For the text-containing cell, return its midpoint in [x, y] coordinate format. 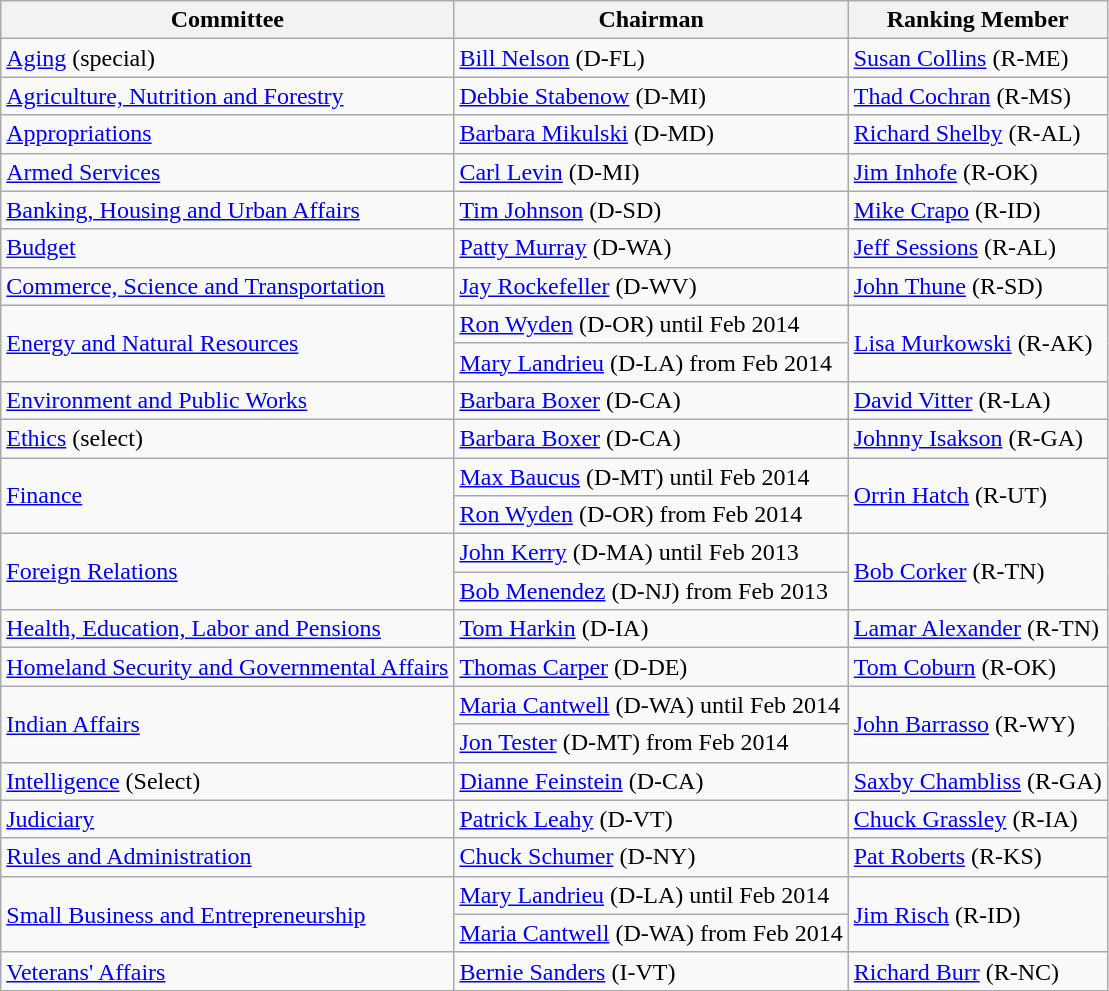
Energy and Natural Resources [228, 343]
Health, Education, Labor and Pensions [228, 629]
Jeff Sessions (R-AL) [978, 248]
Maria Cantwell (D-WA) from Feb 2014 [651, 933]
Jim Risch (R-ID) [978, 914]
Johnny Isakson (R-GA) [978, 438]
Lisa Murkowski (R-AK) [978, 343]
Committee [228, 20]
Banking, Housing and Urban Affairs [228, 210]
Maria Cantwell (D-WA) until Feb 2014 [651, 705]
Chairman [651, 20]
John Thune (R-SD) [978, 286]
Chuck Grassley (R-IA) [978, 819]
Foreign Relations [228, 572]
Mary Landrieu (D-LA) from Feb 2014 [651, 362]
Ranking Member [978, 20]
Agriculture, Nutrition and Forestry [228, 96]
Dianne Feinstein (D-CA) [651, 781]
Tom Coburn (R-OK) [978, 667]
Orrin Hatch (R-UT) [978, 496]
Pat Roberts (R-KS) [978, 857]
Thomas Carper (D-DE) [651, 667]
Ethics (select) [228, 438]
Tom Harkin (D-IA) [651, 629]
Veterans' Affairs [228, 971]
Aging (special) [228, 58]
Environment and Public Works [228, 400]
Tim Johnson (D-SD) [651, 210]
Barbara Mikulski (D-MD) [651, 134]
Commerce, Science and Transportation [228, 286]
Mary Landrieu (D-LA) until Feb 2014 [651, 895]
Max Baucus (D-MT) until Feb 2014 [651, 477]
Bob Corker (R-TN) [978, 572]
Richard Burr (R-NC) [978, 971]
Budget [228, 248]
Bernie Sanders (I-VT) [651, 971]
Patty Murray (D-WA) [651, 248]
Debbie Stabenow (D-MI) [651, 96]
Carl Levin (D-MI) [651, 172]
Intelligence (Select) [228, 781]
John Kerry (D-MA) until Feb 2013 [651, 553]
John Barrasso (R-WY) [978, 724]
Richard Shelby (R-AL) [978, 134]
Indian Affairs [228, 724]
Saxby Chambliss (R-GA) [978, 781]
Jim Inhofe (R-OK) [978, 172]
Jon Tester (D-MT) from Feb 2014 [651, 743]
Bob Menendez (D-NJ) from Feb 2013 [651, 591]
Lamar Alexander (R-TN) [978, 629]
Appropriations [228, 134]
Judiciary [228, 819]
Homeland Security and Governmental Affairs [228, 667]
Patrick Leahy (D-VT) [651, 819]
Susan Collins (R-ME) [978, 58]
Small Business and Entrepreneurship [228, 914]
Bill Nelson (D-FL) [651, 58]
Thad Cochran (R-MS) [978, 96]
Armed Services [228, 172]
Chuck Schumer (D-NY) [651, 857]
Jay Rockefeller (D-WV) [651, 286]
David Vitter (R-LA) [978, 400]
Rules and Administration [228, 857]
Ron Wyden (D-OR) from Feb 2014 [651, 515]
Ron Wyden (D-OR) until Feb 2014 [651, 324]
Finance [228, 496]
Mike Crapo (R-ID) [978, 210]
